Locate the cell with the specified text and output its (X, Y) center coordinate. 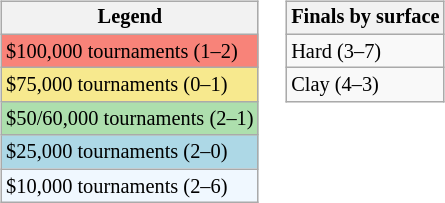
Legend (130, 18)
Finals by surface (365, 18)
$10,000 tournaments (2–6) (130, 186)
$75,000 tournaments (0–1) (130, 85)
$25,000 tournaments (2–0) (130, 152)
$100,000 tournaments (1–2) (130, 51)
$50/60,000 tournaments (2–1) (130, 119)
Clay (4–3) (365, 85)
Hard (3–7) (365, 51)
